For the text-containing cell, return its midpoint in (x, y) coordinate format. 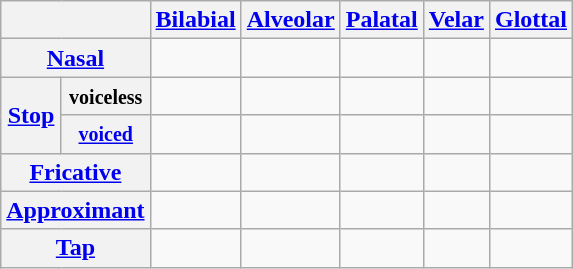
Tap (76, 248)
Palatal (382, 20)
Nasal (76, 58)
voiced (106, 134)
Alveolar (290, 20)
Stop (32, 115)
Glottal (530, 20)
Bilabial (196, 20)
Fricative (76, 172)
Approximant (76, 210)
Velar (456, 20)
voiceless (106, 96)
